Output the (x, y) coordinate of the center of the cell containing the given text.  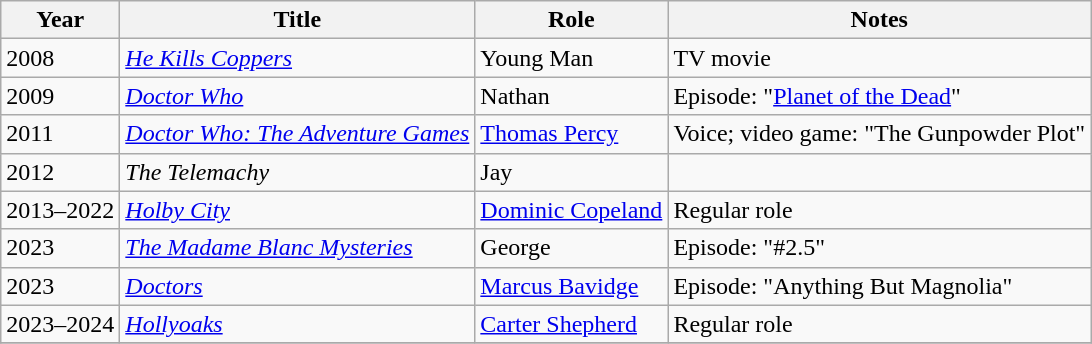
Episode: "Planet of the Dead" (880, 96)
Thomas Percy (572, 134)
Doctor Who (298, 96)
Title (298, 20)
Voice; video game: "The Gunpowder Plot" (880, 134)
George (572, 248)
Young Man (572, 58)
Dominic Copeland (572, 210)
2008 (60, 58)
Doctor Who: The Adventure Games (298, 134)
Carter Shepherd (572, 324)
Episode: "#2.5" (880, 248)
Marcus Bavidge (572, 286)
Jay (572, 172)
Holby City (298, 210)
The Telemachy (298, 172)
Year (60, 20)
Role (572, 20)
Notes (880, 20)
Nathan (572, 96)
He Kills Coppers (298, 58)
2012 (60, 172)
Episode: "Anything But Magnolia" (880, 286)
2009 (60, 96)
Doctors (298, 286)
TV movie (880, 58)
Hollyoaks (298, 324)
The Madame Blanc Mysteries (298, 248)
2013–2022 (60, 210)
2023–2024 (60, 324)
2011 (60, 134)
